Output the (x, y) coordinate of the center of the cell containing the given text.  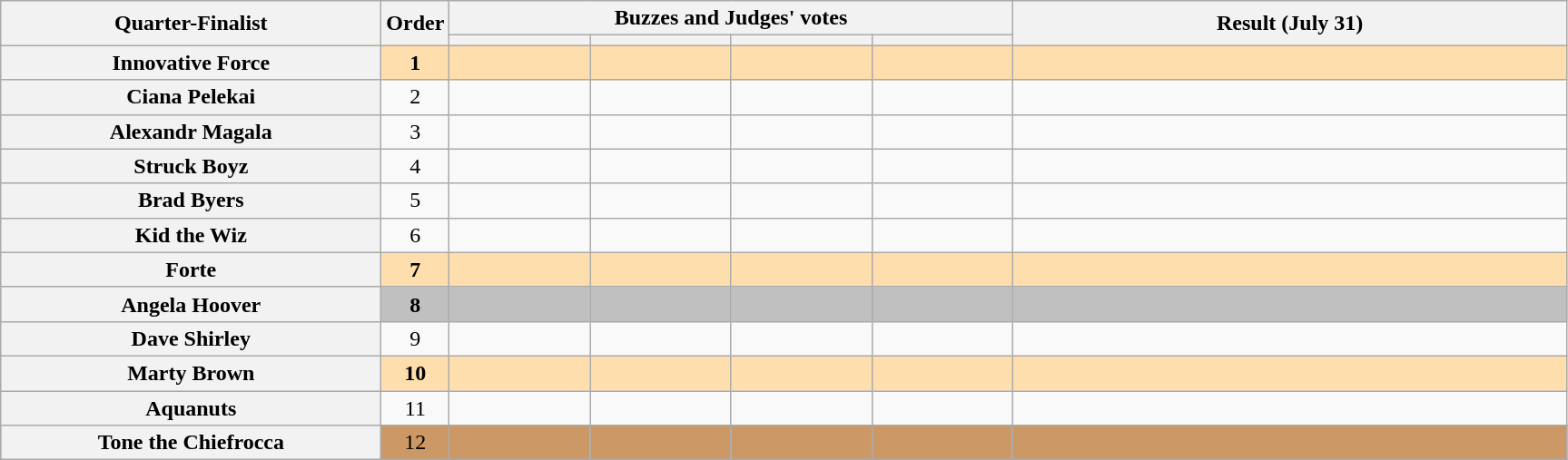
Forte (191, 269)
11 (416, 407)
5 (416, 201)
Buzzes and Judges' votes (731, 18)
1 (416, 63)
4 (416, 166)
Ciana Pelekai (191, 97)
Quarter-Finalist (191, 24)
10 (416, 373)
Brad Byers (191, 201)
2 (416, 97)
Result (July 31) (1289, 24)
8 (416, 304)
6 (416, 235)
Innovative Force (191, 63)
Kid the Wiz (191, 235)
12 (416, 443)
Dave Shirley (191, 338)
Angela Hoover (191, 304)
Alexandr Magala (191, 132)
Tone the Chiefrocca (191, 443)
Order (416, 24)
Marty Brown (191, 373)
3 (416, 132)
Aquanuts (191, 407)
9 (416, 338)
Struck Boyz (191, 166)
7 (416, 269)
